Pinpoint the cell where the given text exists, returning its [x, y] midpoint coordinate. 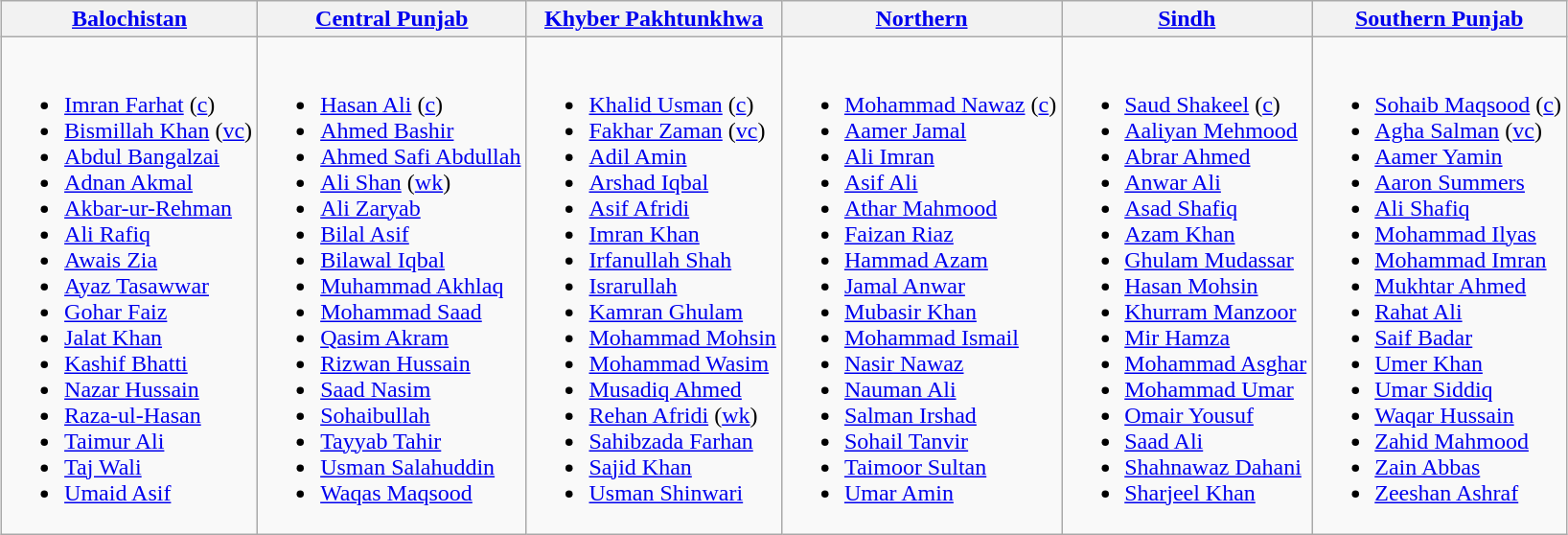
Khyber Pakhtunkhwa [654, 19]
Southern Punjab [1440, 19]
Northern [921, 19]
Central Punjab [392, 19]
Sindh [1187, 19]
Balochistan [130, 19]
